Capture the cell that displays the provided text and extract its [x, y] central coordinate. 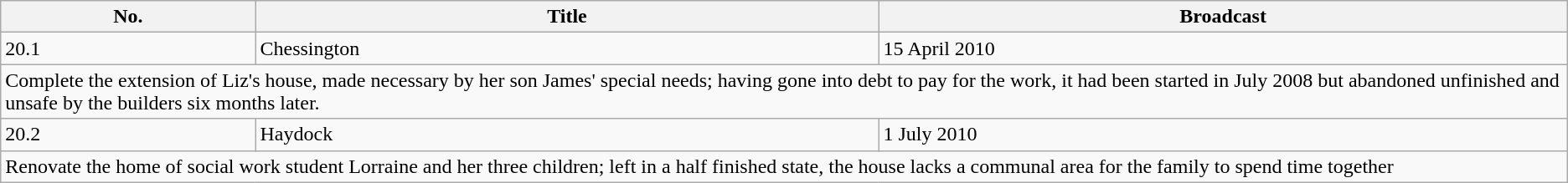
15 April 2010 [1223, 48]
20.1 [128, 48]
No. [128, 17]
Chessington [567, 48]
Haydock [567, 135]
1 July 2010 [1223, 135]
Title [567, 17]
Broadcast [1223, 17]
20.2 [128, 135]
